Search for the cell housing the specified text and yield its (x, y) center coordinate. 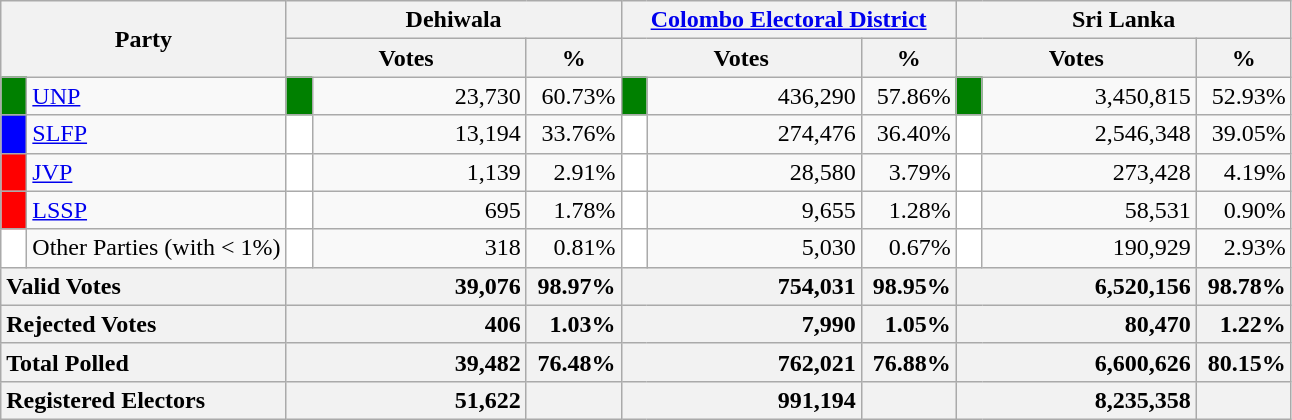
Dehiwala (454, 20)
6,520,156 (1076, 286)
51,622 (406, 400)
274,476 (754, 134)
0.67% (908, 248)
695 (419, 210)
190,929 (1089, 248)
98.78% (1244, 286)
28,580 (754, 172)
2,546,348 (1089, 134)
318 (419, 248)
7,990 (741, 324)
Rejected Votes (144, 324)
80,470 (1076, 324)
Registered Electors (144, 400)
13,194 (419, 134)
3,450,815 (1089, 96)
2.91% (574, 172)
36.40% (908, 134)
754,031 (741, 286)
9,655 (754, 210)
1.28% (908, 210)
8,235,358 (1076, 400)
UNP (156, 96)
Valid Votes (144, 286)
991,194 (741, 400)
39,482 (406, 362)
52.93% (1244, 96)
23,730 (419, 96)
5,030 (754, 248)
39,076 (406, 286)
1.22% (1244, 324)
57.86% (908, 96)
Colombo Electoral District (788, 20)
2.93% (1244, 248)
33.76% (574, 134)
58,531 (1089, 210)
0.90% (1244, 210)
JVP (156, 172)
406 (406, 324)
80.15% (1244, 362)
3.79% (908, 172)
Sri Lanka (1124, 20)
98.95% (908, 286)
0.81% (574, 248)
1.05% (908, 324)
1.78% (574, 210)
60.73% (574, 96)
Other Parties (with < 1%) (156, 248)
1,139 (419, 172)
Party (144, 39)
76.48% (574, 362)
LSSP (156, 210)
273,428 (1089, 172)
Total Polled (144, 362)
762,021 (741, 362)
39.05% (1244, 134)
4.19% (1244, 172)
6,600,626 (1076, 362)
1.03% (574, 324)
SLFP (156, 134)
76.88% (908, 362)
98.97% (574, 286)
436,290 (754, 96)
